Pinpoint the cell where the given text exists, returning its [x, y] midpoint coordinate. 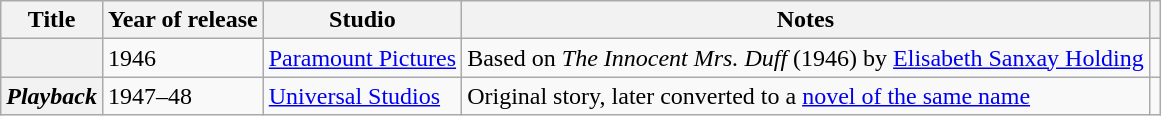
Title [52, 20]
Studio [362, 20]
Original story, later converted to a novel of the same name [806, 96]
Based on The Innocent Mrs. Duff (1946) by Elisabeth Sanxay Holding [806, 58]
Year of release [182, 20]
Universal Studios [362, 96]
Playback [52, 96]
Paramount Pictures [362, 58]
1947–48 [182, 96]
1946 [182, 58]
Notes [806, 20]
